Detect which cell encompasses the target text, then output its [X, Y] center coordinate. 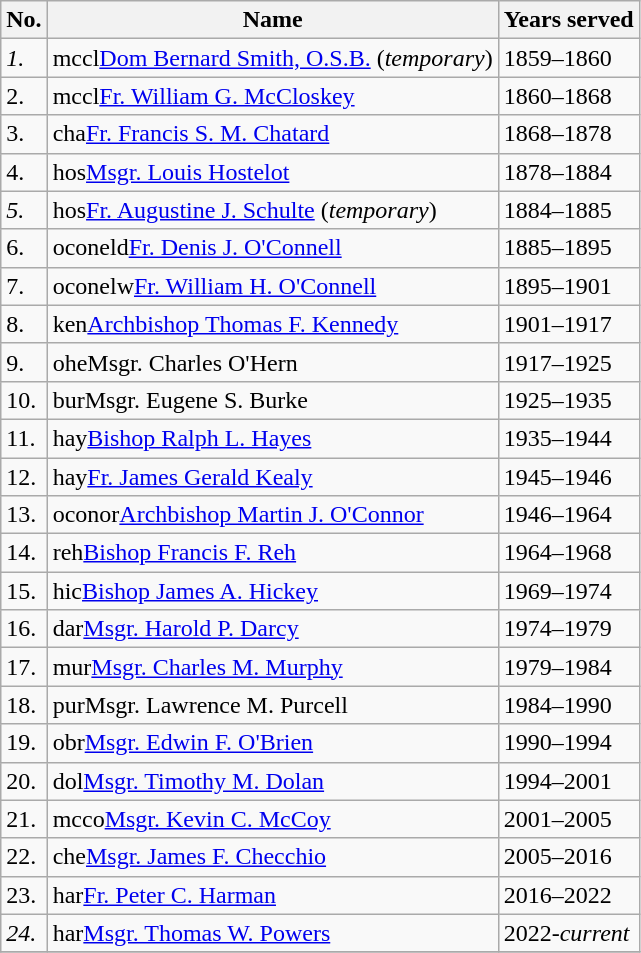
oconelwFr. William H. O'Connell [272, 286]
1964–1968 [568, 553]
2022-current [568, 933]
darMsgr. Harold P. Darcy [272, 629]
6. [24, 248]
rehBishop Francis F. Reh [272, 553]
oconorArchbishop Martin J. O'Connor [272, 515]
oconeldFr. Denis J. O'Connell [272, 248]
hayBishop Ralph L. Hayes [272, 438]
1984–1990 [568, 705]
1945–1946 [568, 477]
1878–1884 [568, 172]
1990–1994 [568, 743]
2001–2005 [568, 819]
1885–1895 [568, 248]
1868–1878 [568, 134]
19. [24, 743]
14. [24, 553]
7. [24, 286]
2016–2022 [568, 895]
hayFr. James Gerald Kealy [272, 477]
1917–1925 [568, 362]
10. [24, 400]
purMsgr. Lawrence M. Purcell [272, 705]
obrMsgr. Edwin F. O'Brien [272, 743]
2005–2016 [568, 857]
1860–1868 [568, 96]
1925–1935 [568, 400]
16. [24, 629]
mcclFr. William G. McCloskey [272, 96]
1979–1984 [568, 667]
Name [272, 20]
5. [24, 210]
1859–1860 [568, 58]
9. [24, 362]
No. [24, 20]
1901–1917 [568, 324]
1895–1901 [568, 286]
15. [24, 591]
12. [24, 477]
18. [24, 705]
cheMsgr. James F. Checchio [272, 857]
3. [24, 134]
hosFr. Augustine J. Schulte (temporary) [272, 210]
hosMsgr. Louis Hostelot [272, 172]
1884–1885 [568, 210]
murMsgr. Charles M. Murphy [272, 667]
17. [24, 667]
Years served [568, 20]
1969–1974 [568, 591]
8. [24, 324]
dolMsgr. Timothy M. Dolan [272, 781]
1935–1944 [568, 438]
mccoMsgr. Kevin C. McCoy [272, 819]
20. [24, 781]
21. [24, 819]
24. [24, 933]
harFr. Peter C. Harman [272, 895]
22. [24, 857]
kenArchbishop Thomas F. Kennedy [272, 324]
hicBishop James A. Hickey [272, 591]
11. [24, 438]
2. [24, 96]
1. [24, 58]
mcclDom Bernard Smith, O.S.B. (temporary) [272, 58]
chaFr. Francis S. M. Chatard [272, 134]
1946–1964 [568, 515]
4. [24, 172]
harMsgr. Thomas W. Powers [272, 933]
23. [24, 895]
1994–2001 [568, 781]
oheMsgr. Charles O'Hern [272, 362]
burMsgr. Eugene S. Burke [272, 400]
13. [24, 515]
1974–1979 [568, 629]
